Locate the cell with the specified text and output its [X, Y] center coordinate. 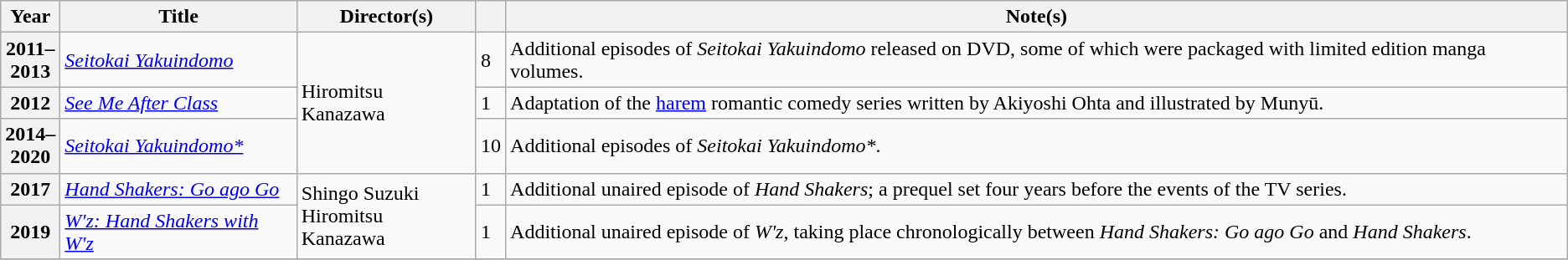
2012 [30, 103]
Note(s) [1037, 17]
Hand Shakers: Go ago Go [178, 189]
Year [30, 17]
See Me After Class [178, 103]
Hiromitsu Kanazawa [386, 103]
Seitokai Yakuindomo* [178, 145]
Title [178, 17]
Additional episodes of Seitokai Yakuindomo*. [1037, 145]
2011–2013 [30, 60]
Director(s) [386, 17]
Seitokai Yakuindomo [178, 60]
Additional unaired episode of W'z, taking place chronologically between Hand Shakers: Go ago Go and Hand Shakers. [1037, 232]
Additional episodes of Seitokai Yakuindomo released on DVD, some of which were packaged with limited edition manga volumes. [1037, 60]
2014–2020 [30, 145]
W'z: Hand Shakers with W'z [178, 232]
Adaptation of the harem romantic comedy series written by Akiyoshi Ohta and illustrated by Munyū. [1037, 103]
8 [491, 60]
Additional unaired episode of Hand Shakers; a prequel set four years before the events of the TV series. [1037, 189]
2017 [30, 189]
Shingo SuzukiHiromitsu Kanazawa [386, 216]
2019 [30, 232]
10 [491, 145]
